Locate the cell with the specified text and output its [X, Y] center coordinate. 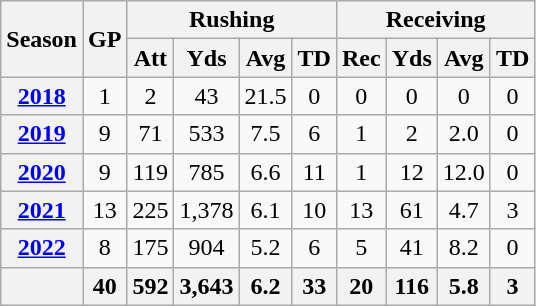
6.6 [266, 172]
40 [104, 286]
20 [361, 286]
5.2 [266, 248]
2019 [42, 134]
41 [412, 248]
2022 [42, 248]
21.5 [266, 96]
Receiving [435, 20]
Att [150, 58]
61 [412, 210]
2021 [42, 210]
175 [150, 248]
119 [150, 172]
1,378 [206, 210]
533 [206, 134]
71 [150, 134]
12 [412, 172]
592 [150, 286]
12.0 [464, 172]
904 [206, 248]
Rec [361, 58]
2.0 [464, 134]
43 [206, 96]
5.8 [464, 286]
2018 [42, 96]
7.5 [266, 134]
GP [104, 39]
33 [314, 286]
8.2 [464, 248]
11 [314, 172]
225 [150, 210]
Season [42, 39]
116 [412, 286]
4.7 [464, 210]
785 [206, 172]
8 [104, 248]
6.2 [266, 286]
2020 [42, 172]
5 [361, 248]
Rushing [232, 20]
10 [314, 210]
3,643 [206, 286]
6.1 [266, 210]
